Search for the cell housing the specified text and yield its [x, y] center coordinate. 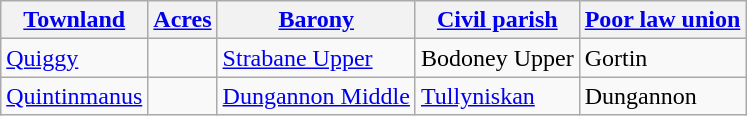
Dungannon [662, 96]
Townland [74, 20]
Tullyniskan [497, 96]
Poor law union [662, 20]
Bodoney Upper [497, 58]
Quintinmanus [74, 96]
Quiggy [74, 58]
Barony [316, 20]
Acres [182, 20]
Civil parish [497, 20]
Dungannon Middle [316, 96]
Strabane Upper [316, 58]
Gortin [662, 58]
